Detect which cell encompasses the target text, then output its (X, Y) center coordinate. 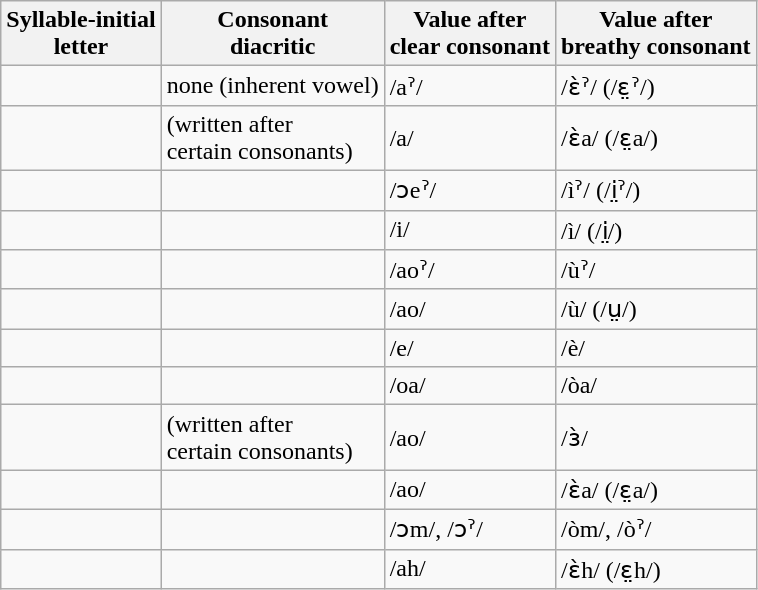
none (inherent vowel) (272, 86)
/ì/ (/i̤/) (656, 230)
/i/ (470, 230)
/ɔm/, /ɔˀ/ (470, 529)
/ùˀ/ (656, 270)
/ù/ (/ṳ/) (656, 309)
/aoˀ/ (470, 270)
/ɛ̀h/ (/ɛ̤h/) (656, 569)
/è/ (656, 348)
/ɛ̀ˀ/ (/ɛ̤ˀ/) (656, 86)
/òa/ (656, 386)
Value after clear consonant (470, 34)
/aˀ/ (470, 86)
/a/ (470, 138)
/ɔeˀ/ (470, 190)
/ìˀ/ (/i̤ˀ/) (656, 190)
/oa/ (470, 386)
/e/ (470, 348)
/ɜ̀/ (656, 438)
Consonant diacritic (272, 34)
Syllable-initial letter (81, 34)
/òm/, /òˀ/ (656, 529)
/ah/ (470, 569)
Value after breathy consonant (656, 34)
